Pinpoint the cell where the given text exists, returning its (x, y) midpoint coordinate. 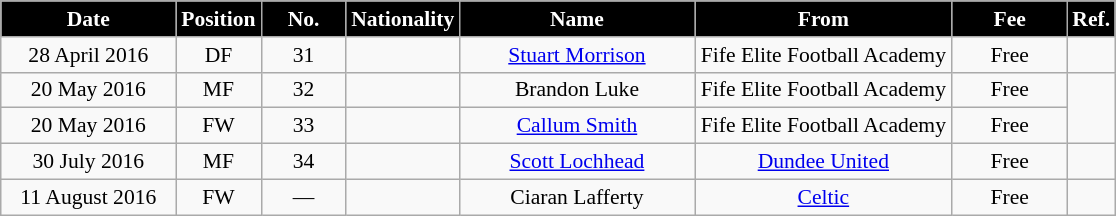
11 August 2016 (88, 197)
Fee (1010, 19)
Callum Smith (576, 126)
30 July 2016 (88, 162)
28 April 2016 (88, 55)
From (824, 19)
31 (304, 55)
Ciaran Lafferty (576, 197)
Scott Lochhead (576, 162)
Celtic (824, 197)
Position (218, 19)
Dundee United (824, 162)
Nationality (402, 19)
33 (304, 126)
Name (576, 19)
32 (304, 90)
Date (88, 19)
Stuart Morrison (576, 55)
Brandon Luke (576, 90)
No. (304, 19)
34 (304, 162)
Ref. (1091, 19)
DF (218, 55)
— (304, 197)
